For the text-containing cell, return its midpoint in (X, Y) coordinate format. 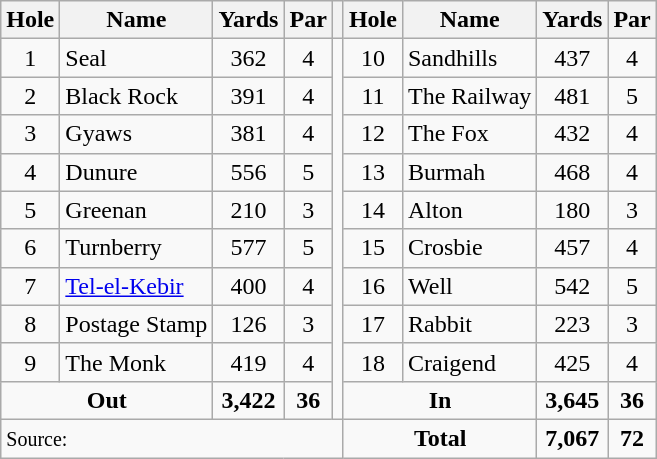
72 (632, 438)
Greenan (136, 210)
7,067 (572, 438)
210 (248, 210)
481 (572, 96)
Out (107, 400)
Crosbie (469, 248)
17 (372, 324)
14 (372, 210)
6 (30, 248)
Gyaws (136, 134)
381 (248, 134)
400 (248, 286)
Dunure (136, 172)
Black Rock (136, 96)
The Monk (136, 362)
126 (248, 324)
8 (30, 324)
The Railway (469, 96)
Alton (469, 210)
11 (372, 96)
577 (248, 248)
419 (248, 362)
15 (372, 248)
542 (572, 286)
362 (248, 58)
Postage Stamp (136, 324)
Craigend (469, 362)
Seal (136, 58)
Rabbit (469, 324)
Tel-el-Kebir (136, 286)
Well (469, 286)
432 (572, 134)
2 (30, 96)
7 (30, 286)
The Fox (469, 134)
556 (248, 172)
468 (572, 172)
10 (372, 58)
457 (572, 248)
18 (372, 362)
391 (248, 96)
3,422 (248, 400)
1 (30, 58)
12 (372, 134)
9 (30, 362)
3,645 (572, 400)
Turnberry (136, 248)
Source: (172, 438)
Burmah (469, 172)
437 (572, 58)
Total (440, 438)
In (440, 400)
425 (572, 362)
Sandhills (469, 58)
13 (372, 172)
16 (372, 286)
223 (572, 324)
180 (572, 210)
